Provide the (x, y) coordinate of the cell's center where the given text is located.  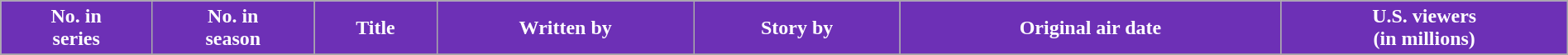
U.S. viewers(in millions) (1424, 28)
Story by (797, 28)
No. inseries (76, 28)
Title (375, 28)
No. inseason (233, 28)
Written by (566, 28)
Original air date (1090, 28)
